Identify which cell holds the provided text, then report its (X, Y) central coordinate. 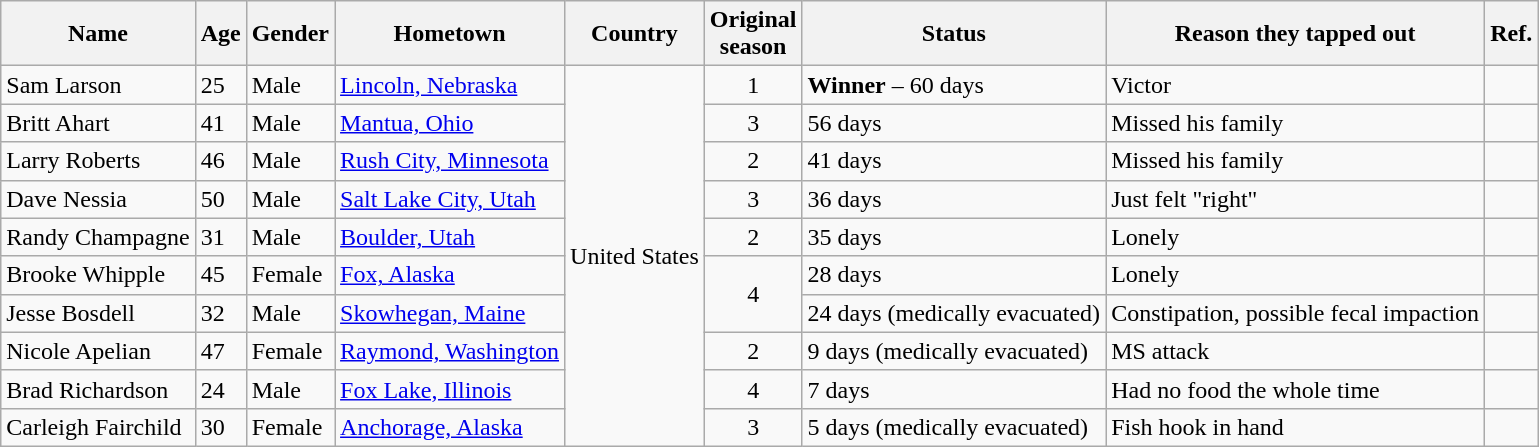
Brooke Whipple (98, 275)
32 (220, 313)
Original season (753, 34)
Ref. (1512, 34)
Name (98, 34)
24 days (medically evacuated) (954, 313)
Country (635, 34)
Brad Richardson (98, 389)
Fox Lake, Illinois (450, 389)
Mantua, Ohio (450, 123)
Lincoln, Nebraska (450, 85)
Larry Roberts (98, 161)
Dave Nessia (98, 199)
Britt Ahart (98, 123)
41 days (954, 161)
Anchorage, Alaska (450, 427)
7 days (954, 389)
36 days (954, 199)
Hometown (450, 34)
Had no food the whole time (1296, 389)
24 (220, 389)
50 (220, 199)
Age (220, 34)
MS attack (1296, 351)
Skowhegan, Maine (450, 313)
Fox, Alaska (450, 275)
Jesse Bosdell (98, 313)
35 days (954, 237)
Nicole Apelian (98, 351)
Sam Larson (98, 85)
Reason they tapped out (1296, 34)
Status (954, 34)
Carleigh Fairchild (98, 427)
Just felt "right" (1296, 199)
Boulder, Utah (450, 237)
Constipation, possible fecal impaction (1296, 313)
47 (220, 351)
25 (220, 85)
Gender (290, 34)
1 (753, 85)
Victor (1296, 85)
Rush City, Minnesota (450, 161)
45 (220, 275)
56 days (954, 123)
Winner – 60 days (954, 85)
9 days (medically evacuated) (954, 351)
Raymond, Washington (450, 351)
46 (220, 161)
United States (635, 256)
5 days (medically evacuated) (954, 427)
Salt Lake City, Utah (450, 199)
31 (220, 237)
41 (220, 123)
Fish hook in hand (1296, 427)
30 (220, 427)
28 days (954, 275)
Randy Champagne (98, 237)
